Extract the (x, y) coordinate from the center of the cell holding the provided text.  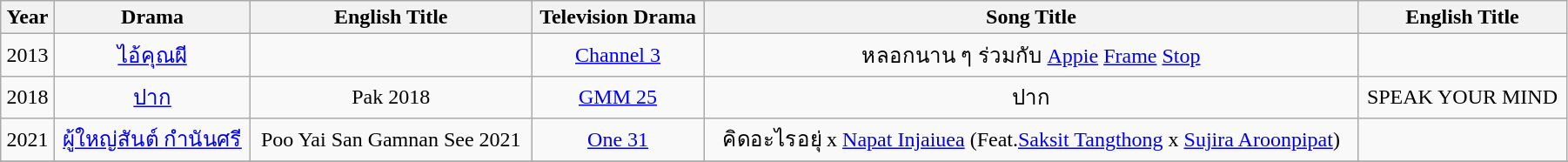
คิดอะไรอยุ่ x Napat Injaiuea (Feat.Saksit Tangthong x Sujira Aroonpipat) (1030, 139)
SPEAK YOUR MIND (1463, 98)
หลอกนาน ๆ ร่วมกับ Appie Frame Stop (1030, 56)
2018 (28, 98)
2021 (28, 139)
2013 (28, 56)
Television Drama (618, 17)
Drama (152, 17)
ไอ้คุณผี (152, 56)
ผู้ใหญ่สันต์ กํานันศรี (152, 139)
Year (28, 17)
Song Title (1030, 17)
One 31 (618, 139)
Poo Yai San Gamnan See 2021 (392, 139)
Pak 2018 (392, 98)
GMM 25 (618, 98)
Channel 3 (618, 56)
